Find where the given text appears and provide that cell's center as [X, Y] coordinate. 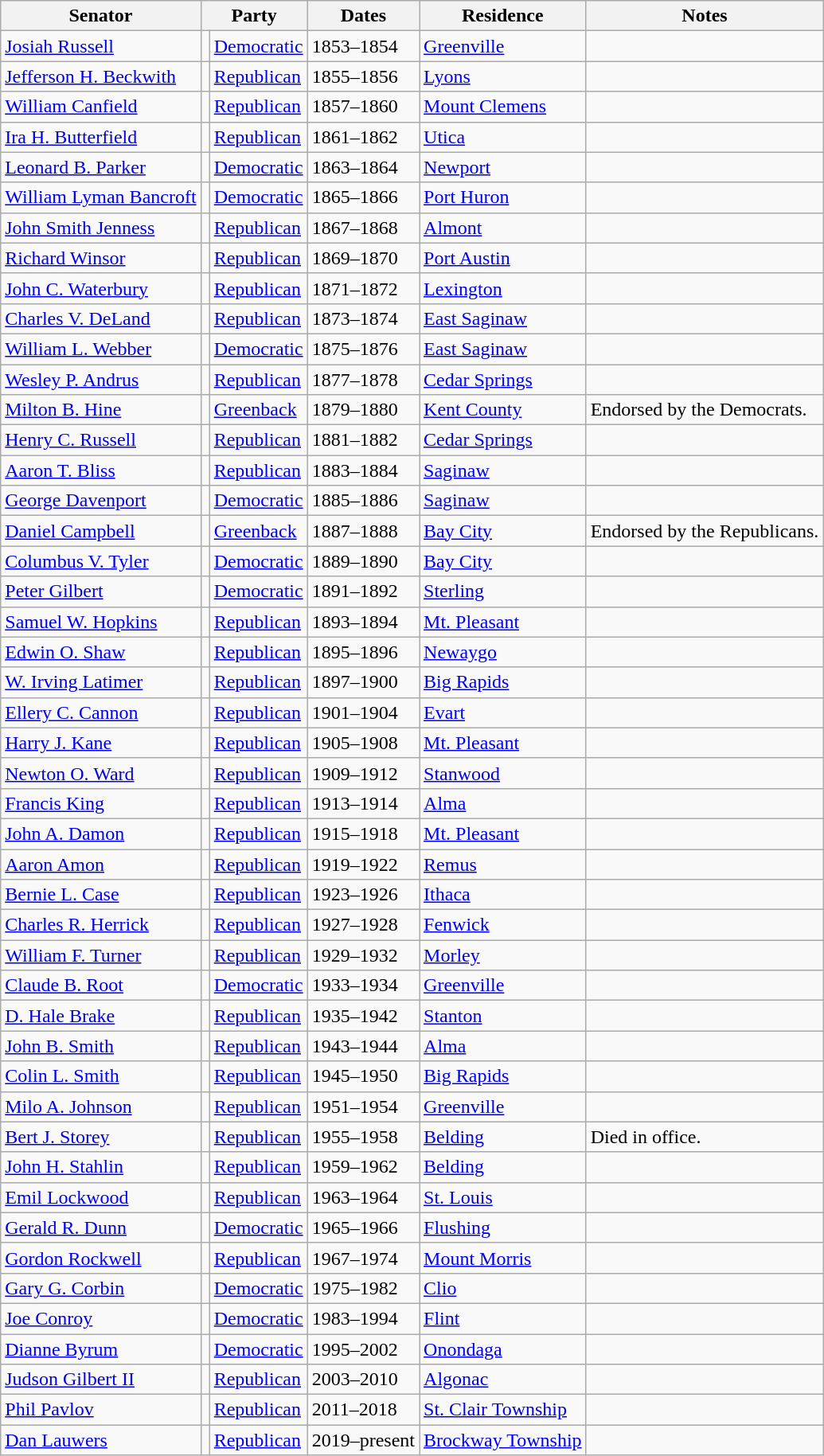
Morley [503, 955]
Stanwood [503, 773]
Richard Winsor [100, 258]
Ira H. Butterfield [100, 137]
Phil Pavlov [100, 1410]
1873–1874 [363, 318]
Party [254, 16]
Senator [100, 16]
1963–1964 [363, 1197]
John C. Waterbury [100, 288]
1867–1868 [363, 228]
2019–present [363, 1440]
Harry J. Kane [100, 743]
Samuel W. Hopkins [100, 622]
Aaron Amon [100, 864]
Bert J. Storey [100, 1137]
1959–1962 [363, 1167]
Almont [503, 228]
Daniel Campbell [100, 531]
Joe Conroy [100, 1318]
Died in office. [705, 1137]
D. Hale Brake [100, 1016]
Dianne Byrum [100, 1349]
Fenwick [503, 925]
1905–1908 [363, 743]
1901–1904 [363, 712]
1923–1926 [363, 895]
George Davenport [100, 501]
1895–1896 [363, 652]
1945–1950 [363, 1076]
John H. Stahlin [100, 1167]
1853–1854 [363, 46]
Mount Morris [503, 1258]
Milo A. Johnson [100, 1107]
1913–1914 [363, 803]
William L. Webber [100, 349]
Josiah Russell [100, 46]
1955–1958 [363, 1137]
1933–1934 [363, 986]
1935–1942 [363, 1016]
Peter Gilbert [100, 591]
1871–1872 [363, 288]
1927–1928 [363, 925]
1875–1876 [363, 349]
1889–1890 [363, 561]
Algonac [503, 1380]
Columbus V. Tyler [100, 561]
1915–1918 [363, 833]
Lexington [503, 288]
1965–1966 [363, 1228]
Flushing [503, 1228]
W. Irving Latimer [100, 682]
Wesley P. Andrus [100, 380]
1869–1870 [363, 258]
Notes [705, 16]
William Canfield [100, 107]
1893–1894 [363, 622]
Remus [503, 864]
2011–2018 [363, 1410]
1857–1860 [363, 107]
Ithaca [503, 895]
1863–1864 [363, 167]
John B. Smith [100, 1046]
Gerald R. Dunn [100, 1228]
Endorsed by the Democrats. [705, 410]
Evart [503, 712]
Mount Clemens [503, 107]
1855–1856 [363, 76]
Lyons [503, 76]
1885–1886 [363, 501]
1951–1954 [363, 1107]
Kent County [503, 410]
John A. Damon [100, 833]
Brockway Township [503, 1440]
Claude B. Root [100, 986]
Newton O. Ward [100, 773]
1865–1866 [363, 197]
Dan Lauwers [100, 1440]
Residence [503, 16]
Charles R. Herrick [100, 925]
Aaron T. Bliss [100, 470]
Milton B. Hine [100, 410]
Newport [503, 167]
Port Austin [503, 258]
1943–1944 [363, 1046]
Dates [363, 16]
Jefferson H. Beckwith [100, 76]
Gordon Rockwell [100, 1258]
Judson Gilbert II [100, 1380]
Emil Lockwood [100, 1197]
St. Clair Township [503, 1410]
John Smith Jenness [100, 228]
1887–1888 [363, 531]
1995–2002 [363, 1349]
Utica [503, 137]
Clio [503, 1288]
Leonard B. Parker [100, 167]
1983–1994 [363, 1318]
1891–1892 [363, 591]
1929–1932 [363, 955]
Ellery C. Cannon [100, 712]
1967–1974 [363, 1258]
1881–1882 [363, 440]
1861–1862 [363, 137]
Flint [503, 1318]
Charles V. DeLand [100, 318]
1909–1912 [363, 773]
Endorsed by the Republicans. [705, 531]
Bernie L. Case [100, 895]
Stanton [503, 1016]
Onondaga [503, 1349]
1897–1900 [363, 682]
Port Huron [503, 197]
2003–2010 [363, 1380]
1975–1982 [363, 1288]
William F. Turner [100, 955]
Henry C. Russell [100, 440]
1883–1884 [363, 470]
1877–1878 [363, 380]
Francis King [100, 803]
Colin L. Smith [100, 1076]
Newaygo [503, 652]
St. Louis [503, 1197]
William Lyman Bancroft [100, 197]
1919–1922 [363, 864]
Edwin O. Shaw [100, 652]
1879–1880 [363, 410]
Gary G. Corbin [100, 1288]
Sterling [503, 591]
